Output the (X, Y) coordinate of the center of the cell containing the given text.  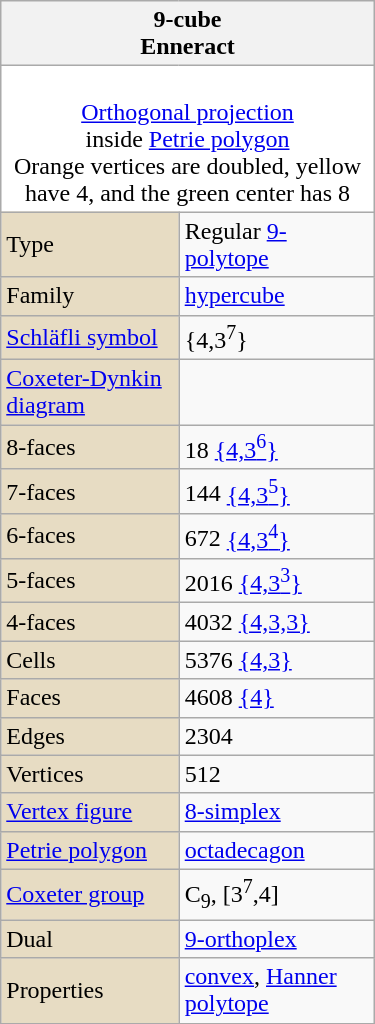
6-faces (90, 536)
5376 {4,3} (276, 660)
convex, Hanner polytope (276, 990)
{4,37} (276, 338)
C9, [37,4] (276, 894)
672 {4,34} (276, 536)
Type (90, 244)
4608 {4} (276, 698)
9-cubeEnneract (188, 34)
8-faces (90, 448)
2016 {4,33} (276, 580)
4032 {4,3,3} (276, 622)
4-faces (90, 622)
Cells (90, 660)
Orthogonal projectioninside Petrie polygonOrange vertices are doubled, yellow have 4, and the green center has 8 (188, 139)
Coxeter group (90, 894)
hypercube (276, 296)
7-faces (90, 492)
Edges (90, 736)
18 {4,36} (276, 448)
Faces (90, 698)
Schläfli symbol (90, 338)
octadecagon (276, 850)
144 {4,35} (276, 492)
Coxeter-Dynkin diagram (90, 392)
Family (90, 296)
Properties (90, 990)
9-orthoplex (276, 939)
Regular 9-polytope (276, 244)
Vertices (90, 774)
Petrie polygon (90, 850)
2304 (276, 736)
8-simplex (276, 812)
512 (276, 774)
5-faces (90, 580)
Vertex figure (90, 812)
Dual (90, 939)
